Determine the [X, Y] coordinate at the center of the cell enclosing the given text.  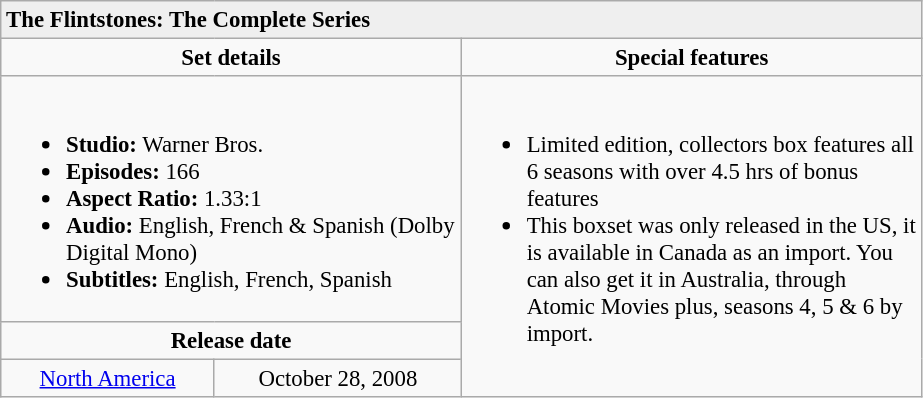
October 28, 2008 [338, 378]
North America [108, 378]
Special features [692, 58]
Set details [232, 58]
Studio: Warner Bros.Episodes: 166Aspect Ratio: 1.33:1Audio: English, French & Spanish (Dolby Digital Mono)Subtitles: English, French, Spanish [232, 198]
The Flintstones: The Complete Series [462, 20]
Release date [232, 340]
